Pinpoint the cell where the given text exists, returning its [x, y] midpoint coordinate. 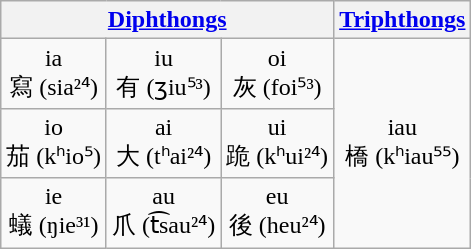
eu後 (heu²⁴) [278, 213]
iau橋 (kʰiau⁵⁵) [402, 144]
ai大 (tʰai²⁴) [163, 143]
io茄 (kʰio⁵) [54, 143]
iu有 (ʒiu⁵³) [163, 74]
ie蟻 (ŋie³¹) [54, 213]
oi灰 (foi⁵³) [278, 74]
Diphthongs [168, 20]
ui跪 (kʰui²⁴) [278, 143]
ia寫 (sia²⁴) [54, 74]
Triphthongs [402, 20]
au爪 (t͡sau²⁴) [163, 213]
